Search for the cell housing the specified text and yield its [x, y] center coordinate. 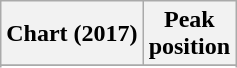
Chart (2017) [72, 34]
Peak position [189, 34]
